Return [X, Y] of the center of cell containing provided text 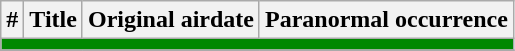
Title [54, 20]
Original airdate [170, 20]
# [12, 20]
Paranormal occurrence [386, 20]
